Detect which cell encompasses the target text, then output its [X, Y] center coordinate. 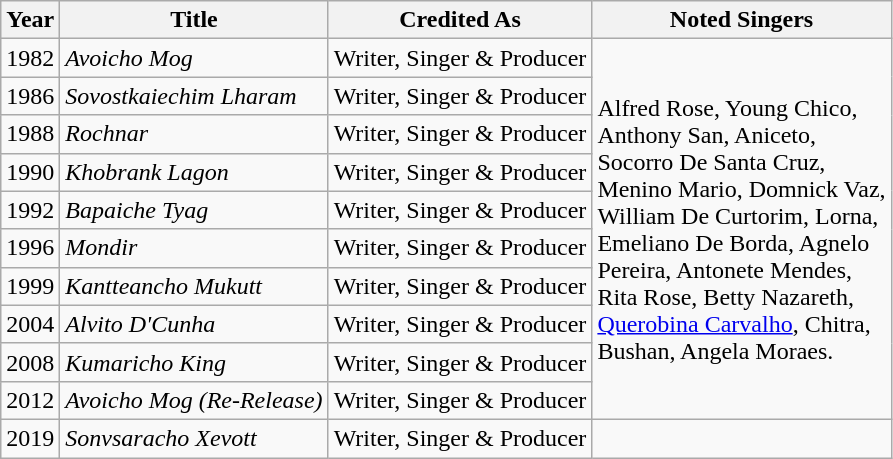
Avoicho Mog [194, 58]
Credited As [460, 20]
Rochnar [194, 134]
1996 [30, 248]
Avoicho Mog (Re-Release) [194, 400]
2012 [30, 400]
Title [194, 20]
1999 [30, 286]
Noted Singers [742, 20]
2019 [30, 438]
Alvito D'Cunha [194, 324]
Kantteancho Mukutt [194, 286]
1992 [30, 210]
1988 [30, 134]
2008 [30, 362]
Bapaiche Tyag [194, 210]
Sonvsaracho Xevott [194, 438]
Sovostkaiechim Lharam [194, 96]
1986 [30, 96]
1990 [30, 172]
Kumaricho King [194, 362]
Khobrank Lagon [194, 172]
Mondir [194, 248]
2004 [30, 324]
Year [30, 20]
1982 [30, 58]
